Pinpoint the cell where the given text exists, returning its [X, Y] midpoint coordinate. 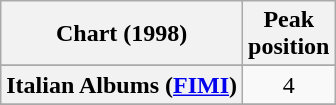
Peakposition [289, 34]
Chart (1998) [122, 34]
4 [289, 85]
Italian Albums (FIMI) [122, 85]
